Capture the cell that displays the provided text and extract its [x, y] central coordinate. 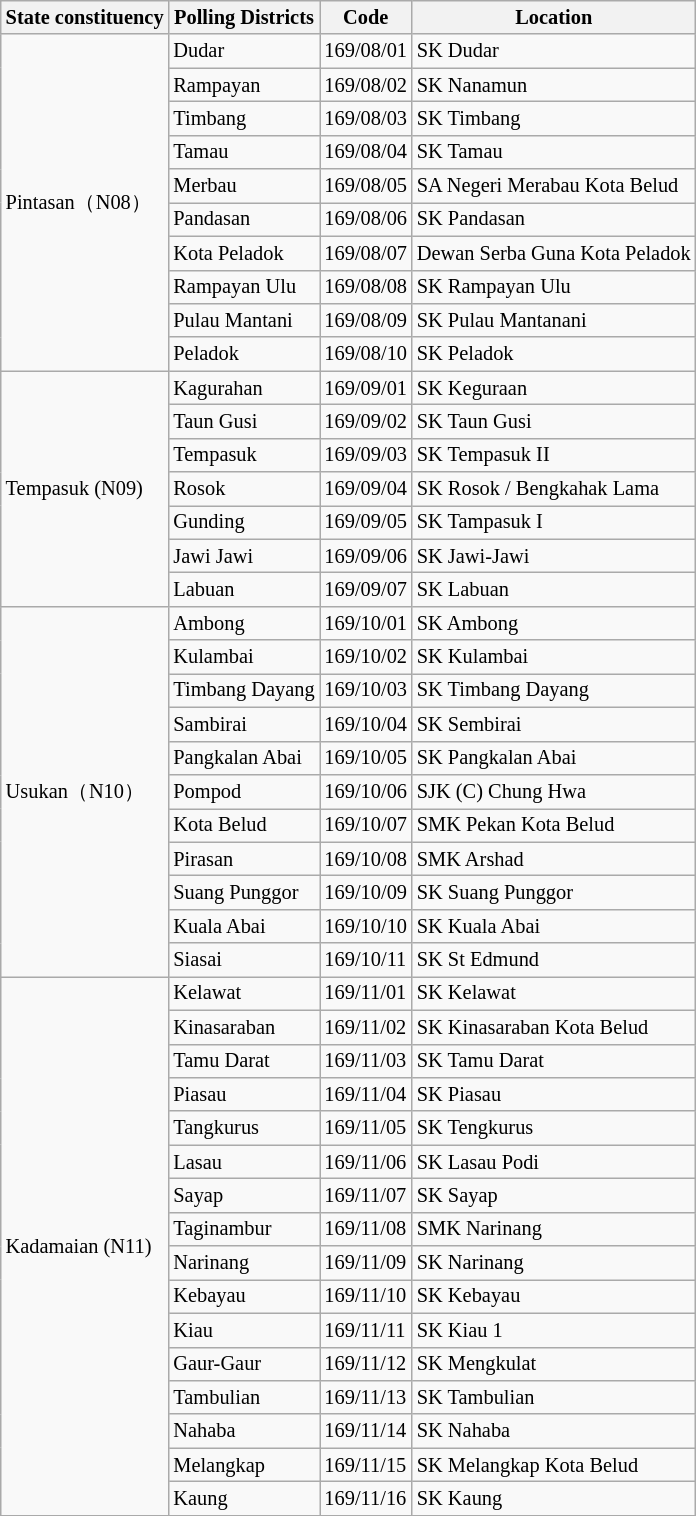
Dudar [244, 51]
Rosok [244, 489]
169/11/12 [366, 1364]
Polling Districts [244, 17]
169/11/05 [366, 1128]
169/08/05 [366, 186]
Melangkap [244, 1465]
Kagurahan [244, 388]
169/08/04 [366, 152]
169/10/02 [366, 657]
SK Kaung [554, 1498]
Nahaba [244, 1431]
Tempasuk [244, 455]
Merbau [244, 186]
Pulau Mantani [244, 320]
169/11/10 [366, 1296]
Kelawat [244, 993]
SK Peladok [554, 354]
SK Kiau 1 [554, 1330]
Narinang [244, 1263]
Usukan（N10） [85, 791]
169/08/03 [366, 118]
169/10/11 [366, 960]
SMK Arshad [554, 859]
Tangkurus [244, 1128]
SK Lasau Podi [554, 1162]
Gaur-Gaur [244, 1364]
Rampayan [244, 85]
Code [366, 17]
169/08/09 [366, 320]
Sayap [244, 1195]
169/11/08 [366, 1229]
169/10/04 [366, 724]
SJK (C) Chung Hwa [554, 791]
SK Pangkalan Abai [554, 758]
SK Tambulian [554, 1397]
169/10/01 [366, 623]
Kuala Abai [244, 926]
169/11/11 [366, 1330]
Pangkalan Abai [244, 758]
169/11/16 [366, 1498]
SK Piasau [554, 1094]
169/08/02 [366, 85]
Dewan Serba Guna Kota Peladok [554, 253]
169/11/04 [366, 1094]
169/10/10 [366, 926]
169/08/06 [366, 219]
Kiau [244, 1330]
Ambong [244, 623]
Kadamaian (N11) [85, 1245]
Kinasaraban [244, 1027]
SK Pandasan [554, 219]
Pirasan [244, 859]
Peladok [244, 354]
169/09/01 [366, 388]
Taginambur [244, 1229]
169/10/08 [366, 859]
169/10/05 [366, 758]
SK Kulambai [554, 657]
Pandasan [244, 219]
SK Tamau [554, 152]
SK Suang Punggor [554, 892]
SK St Edmund [554, 960]
SK Ambong [554, 623]
Rampayan Ulu [244, 287]
SMK Pekan Kota Belud [554, 825]
SK Melangkap Kota Belud [554, 1465]
Siasai [244, 960]
SK Narinang [554, 1263]
169/09/06 [366, 556]
Timbang [244, 118]
169/11/03 [366, 1061]
Sambirai [244, 724]
169/11/06 [366, 1162]
SK Tempasuk II [554, 455]
SK Timbang Dayang [554, 690]
Labuan [244, 589]
SK Kelawat [554, 993]
SK Sembirai [554, 724]
169/11/07 [366, 1195]
Location [554, 17]
169/08/07 [366, 253]
SK Dudar [554, 51]
Pintasan（N08） [85, 202]
Jawi Jawi [244, 556]
169/11/09 [366, 1263]
Gunding [244, 522]
169/11/02 [366, 1027]
169/10/03 [366, 690]
169/08/01 [366, 51]
SK Tampasuk I [554, 522]
Taun Gusi [244, 421]
169/09/04 [366, 489]
169/09/05 [366, 522]
169/08/08 [366, 287]
Kaung [244, 1498]
SK Labuan [554, 589]
Kota Peladok [244, 253]
SK Timbang [554, 118]
169/11/01 [366, 993]
SK Kebayau [554, 1296]
Pompod [244, 791]
169/09/07 [366, 589]
169/10/09 [366, 892]
Lasau [244, 1162]
Suang Punggor [244, 892]
Kota Belud [244, 825]
169/08/10 [366, 354]
Tambulian [244, 1397]
SK Sayap [554, 1195]
SK Mengkulat [554, 1364]
SMK Narinang [554, 1229]
SK Pulau Mantanani [554, 320]
Piasau [244, 1094]
State constituency [85, 17]
169/11/13 [366, 1397]
169/09/03 [366, 455]
SK Keguraan [554, 388]
SK Nahaba [554, 1431]
SK Rosok / Bengkahak Lama [554, 489]
SK Tengkurus [554, 1128]
SK Jawi-Jawi [554, 556]
Kebayau [244, 1296]
SK Rampayan Ulu [554, 287]
SK Tamu Darat [554, 1061]
169/09/02 [366, 421]
SK Taun Gusi [554, 421]
SK Kuala Abai [554, 926]
169/10/06 [366, 791]
SK Nanamun [554, 85]
169/11/14 [366, 1431]
169/10/07 [366, 825]
Kulambai [244, 657]
Tamu Darat [244, 1061]
Tempasuk (N09) [85, 489]
Timbang Dayang [244, 690]
SK Kinasaraban Kota Belud [554, 1027]
Tamau [244, 152]
SA Negeri Merabau Kota Belud [554, 186]
169/11/15 [366, 1465]
